Find where the given text appears and provide that cell's center as (x, y) coordinate. 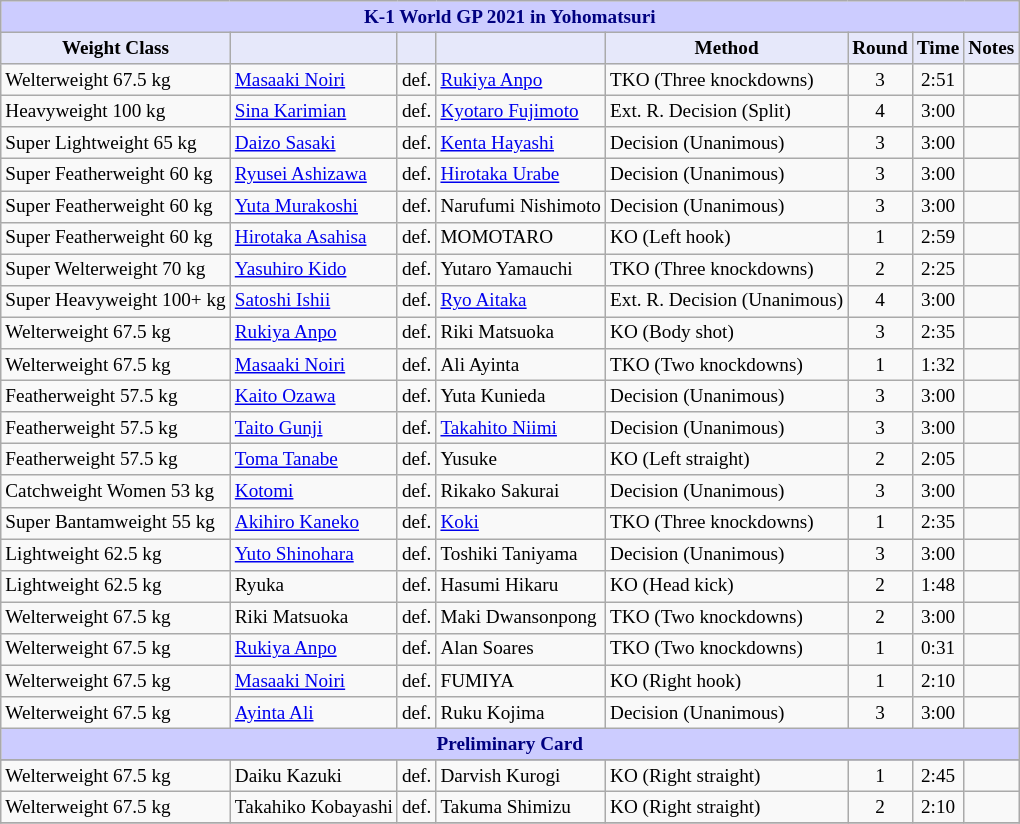
Hirotaka Urabe (521, 175)
Super Heavyweight 100+ kg (116, 301)
Ryusei Ashizawa (314, 175)
Taito Gunji (314, 428)
Heavyweight 100 kg (116, 111)
Takahito Niimi (521, 428)
Satoshi Ishii (314, 301)
Yuta Kunieda (521, 396)
KO (Left hook) (727, 238)
Super Lightweight 65 kg (116, 143)
Alan Soares (521, 649)
Catchweight Women 53 kg (116, 491)
KO (Left straight) (727, 460)
2:05 (938, 460)
Toma Tanabe (314, 460)
Kotomi (314, 491)
MOMOTARO (521, 238)
Ext. R. Decision (Split) (727, 111)
Preliminary Card (510, 744)
Takahiko Kobayashi (314, 808)
FUMIYA (521, 681)
1:48 (938, 586)
Round (880, 48)
Yutaro Yamauchi (521, 270)
Narufumi Nishimoto (521, 206)
Method (727, 48)
KO (Right hook) (727, 681)
K-1 World GP 2021 in Yohomatsuri (510, 17)
Toshiki Taniyama (521, 554)
Koki (521, 523)
Yasuhiro Kido (314, 270)
2:59 (938, 238)
Takuma Shimizu (521, 808)
Hasumi Hikaru (521, 586)
0:31 (938, 649)
1:32 (938, 365)
Weight Class (116, 48)
Daiku Kazuki (314, 776)
KO (Head kick) (727, 586)
KO (Body shot) (727, 333)
Ryuka (314, 586)
Kenta Hayashi (521, 143)
Super Bantamweight 55 kg (116, 523)
2:45 (938, 776)
Kyotaro Fujimoto (521, 111)
Maki Dwansonpong (521, 618)
Rikako Sakurai (521, 491)
Yuta Murakoshi (314, 206)
Notes (992, 48)
Yusuke (521, 460)
Sina Karimian (314, 111)
Daizo Sasaki (314, 143)
Darvish Kurogi (521, 776)
Super Welterweight 70 kg (116, 270)
2:51 (938, 80)
Yuto Shinohara (314, 554)
Ext. R. Decision (Unanimous) (727, 301)
Akihiro Kaneko (314, 523)
Ruku Kojima (521, 713)
2:25 (938, 270)
Ali Ayinta (521, 365)
Ryo Aitaka (521, 301)
Kaito Ozawa (314, 396)
Ayinta Ali (314, 713)
Hirotaka Asahisa (314, 238)
Time (938, 48)
